For the text-containing cell, return its midpoint in [X, Y] coordinate format. 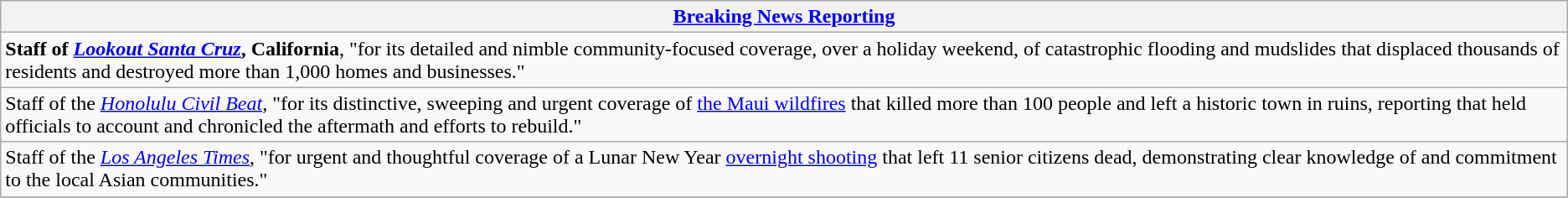
Breaking News Reporting [784, 17]
